Pinpoint the cell where the given text exists, returning its (X, Y) midpoint coordinate. 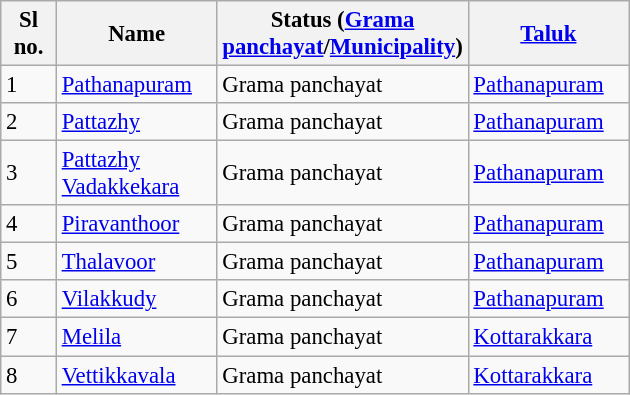
5 (29, 262)
6 (29, 299)
7 (29, 337)
Name (136, 34)
Piravanthoor (136, 224)
Melila (136, 337)
8 (29, 375)
3 (29, 174)
Vilakkudy (136, 299)
Taluk (548, 34)
Status (Grama panchayat/Municipality) (342, 34)
2 (29, 122)
Pattazhy (136, 122)
1 (29, 85)
Thalavoor (136, 262)
Pattazhy Vadakkekara (136, 174)
Vettikkavala (136, 375)
Sl no. (29, 34)
4 (29, 224)
